Provide the [X, Y] coordinate of the cell's center where the given text is located.  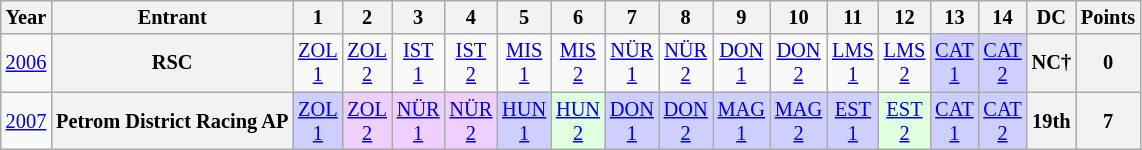
RSC [172, 63]
9 [742, 17]
0 [1108, 63]
Petrom District Racing AP [172, 121]
Year [26, 17]
2 [368, 17]
MIS1 [524, 63]
3 [418, 17]
HUN1 [524, 121]
2006 [26, 63]
IST1 [418, 63]
2007 [26, 121]
MIS2 [578, 63]
8 [686, 17]
EST1 [853, 121]
MAG1 [742, 121]
13 [954, 17]
Points [1108, 17]
MAG2 [798, 121]
1 [318, 17]
4 [472, 17]
11 [853, 17]
Entrant [172, 17]
IST2 [472, 63]
EST2 [905, 121]
10 [798, 17]
12 [905, 17]
LMS2 [905, 63]
DC [1052, 17]
NC† [1052, 63]
5 [524, 17]
19th [1052, 121]
6 [578, 17]
14 [1002, 17]
HUN2 [578, 121]
LMS1 [853, 63]
